From the cell containing the given text, extract its center point as (x, y) coordinate. 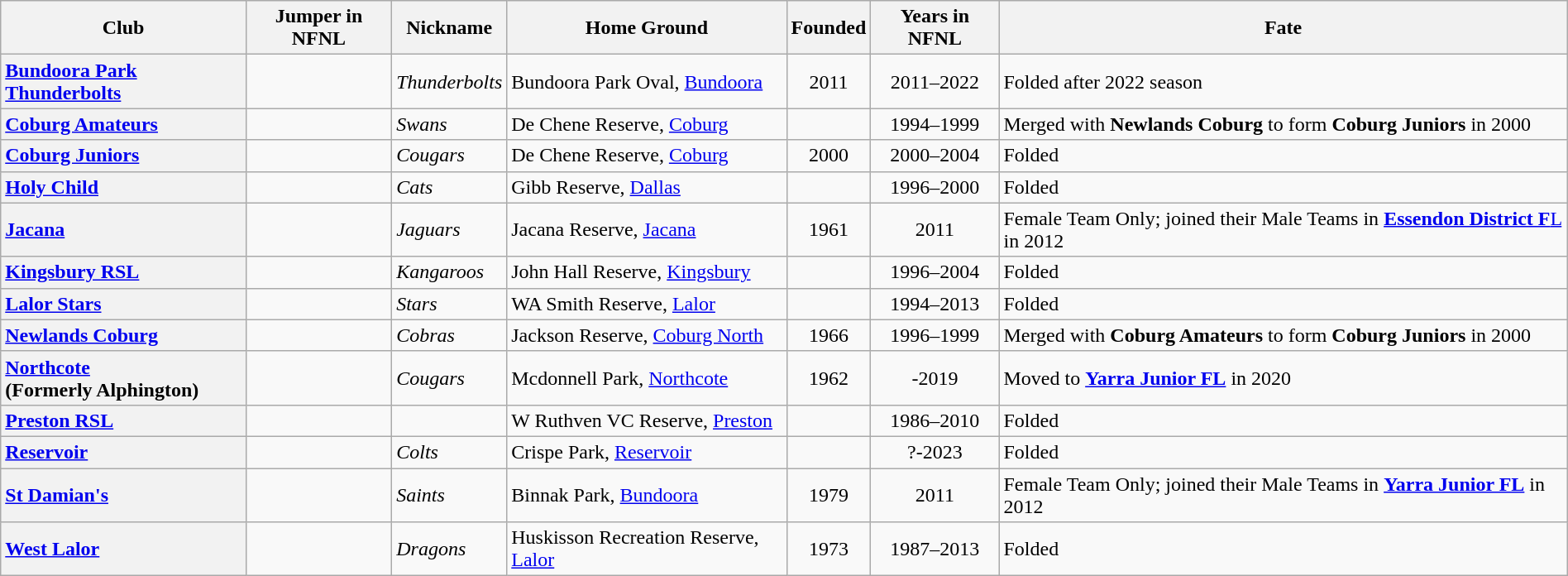
Kingsbury RSL (124, 272)
1996–2000 (935, 187)
Bundoora Park Thunderbolts (124, 81)
1987–2013 (935, 550)
1986–2010 (935, 420)
2000–2004 (935, 156)
Lalor Stars (124, 304)
Home Ground (647, 28)
Holy Child (124, 187)
Reservoir (124, 452)
Moved to Yarra Junior FL in 2020 (1284, 377)
1961 (829, 230)
Jackson Reserve, Coburg North (647, 335)
Coburg Juniors (124, 156)
Coburg Amateurs (124, 124)
1962 (829, 377)
2011–2022 (935, 81)
-2019 (935, 377)
Jaguars (450, 230)
Gibb Reserve, Dallas (647, 187)
1994–2013 (935, 304)
Merged with Newlands Coburg to form Coburg Juniors in 2000 (1284, 124)
Cats (450, 187)
Preston RSL (124, 420)
West Lalor (124, 550)
Female Team Only; joined their Male Teams in Yarra Junior FL in 2012 (1284, 495)
Nickname (450, 28)
1979 (829, 495)
Northcote (Formerly Alphington) (124, 377)
Female Team Only; joined their Male Teams in Essendon District FL in 2012 (1284, 230)
Newlands Coburg (124, 335)
Fate (1284, 28)
W Ruthven VC Reserve, Preston (647, 420)
Swans (450, 124)
Stars (450, 304)
1994–1999 (935, 124)
2000 (829, 156)
Colts (450, 452)
WA Smith Reserve, Lalor (647, 304)
Jacana (124, 230)
1966 (829, 335)
Years in NFNL (935, 28)
Jumper in NFNL (318, 28)
Folded after 2022 season (1284, 81)
Bundoora Park Oval, Bundoora (647, 81)
Cobras (450, 335)
Huskisson Recreation Reserve, Lalor (647, 550)
Mcdonnell Park, Northcote (647, 377)
Saints (450, 495)
Dragons (450, 550)
Founded (829, 28)
Jacana Reserve, Jacana (647, 230)
Club (124, 28)
Thunderbolts (450, 81)
1973 (829, 550)
Kangaroos (450, 272)
Binnak Park, Bundoora (647, 495)
1996–2004 (935, 272)
?-2023 (935, 452)
St Damian's (124, 495)
Merged with Coburg Amateurs to form Coburg Juniors in 2000 (1284, 335)
1996–1999 (935, 335)
Crispe Park, Reservoir (647, 452)
John Hall Reserve, Kingsbury (647, 272)
